Extract the (x, y) coordinate from the center of the cell holding the provided text.  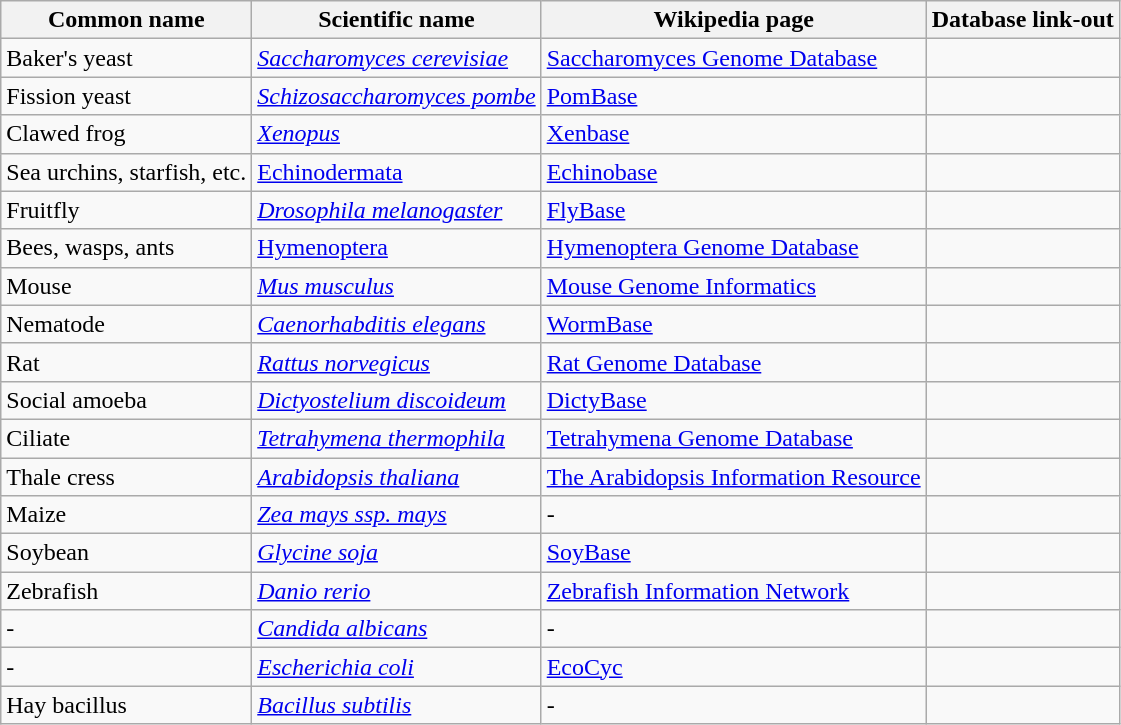
Echinodermata (396, 172)
Nematode (126, 324)
Tetrahymena Genome Database (734, 438)
Soybean (126, 553)
Drosophila melanogaster (396, 210)
Mouse (126, 286)
Common name (126, 20)
The Arabidopsis Information Resource (734, 477)
Zebrafish (126, 591)
Dictyostelium discoideum (396, 400)
Tetrahymena thermophila (396, 438)
Rattus norvegicus (396, 362)
Candida albicans (396, 629)
Baker's yeast (126, 58)
Maize (126, 515)
EcoCyc (734, 667)
Escherichia coli (396, 667)
Database link-out (1022, 20)
Echinobase (734, 172)
Hay bacillus (126, 705)
Xenbase (734, 134)
Schizosaccharomyces pombe (396, 96)
Zea mays ssp. mays (396, 515)
Xenopus (396, 134)
WormBase (734, 324)
Clawed frog (126, 134)
Thale cress (126, 477)
Saccharomyces cerevisiae (396, 58)
Fission yeast (126, 96)
Hymenoptera (396, 248)
Mus musculus (396, 286)
Social amoeba (126, 400)
Glycine soja (396, 553)
Sea urchins, starfish, etc. (126, 172)
Danio rerio (396, 591)
Rat (126, 362)
Wikipedia page (734, 20)
Caenorhabditis elegans (396, 324)
Zebrafish Information Network (734, 591)
Arabidopsis thaliana (396, 477)
Rat Genome Database (734, 362)
Scientific name (396, 20)
Fruitfly (126, 210)
Saccharomyces Genome Database (734, 58)
PomBase (734, 96)
Bacillus subtilis (396, 705)
Ciliate (126, 438)
Bees, wasps, ants (126, 248)
FlyBase (734, 210)
DictyBase (734, 400)
Mouse Genome Informatics (734, 286)
SoyBase (734, 553)
Hymenoptera Genome Database (734, 248)
